Return the (X, Y) coordinate for the center point of the cell that contains the specified text.  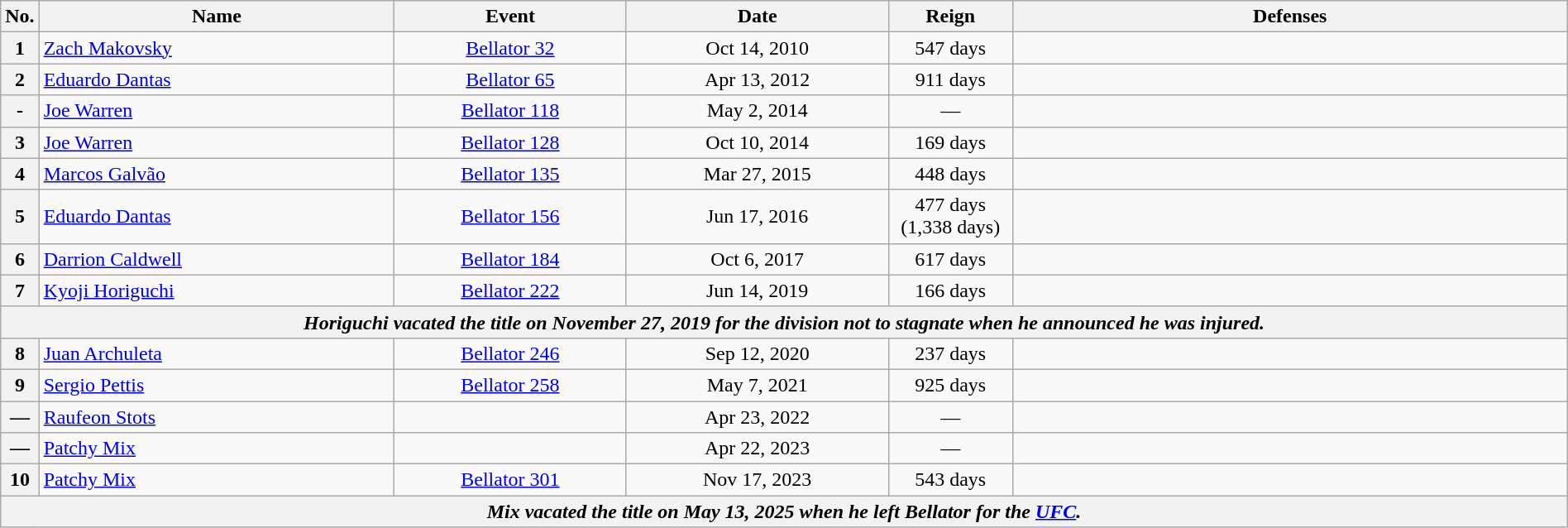
Defenses (1290, 17)
166 days (950, 290)
May 2, 2014 (758, 111)
Event (510, 17)
Date (758, 17)
No. (20, 17)
2 (20, 79)
7 (20, 290)
Mar 27, 2015 (758, 174)
Bellator 156 (510, 217)
Bellator 32 (510, 48)
Nov 17, 2023 (758, 480)
3 (20, 142)
Sep 12, 2020 (758, 353)
10 (20, 480)
Bellator 135 (510, 174)
4 (20, 174)
Kyoji Horiguchi (217, 290)
Bellator 65 (510, 79)
Bellator 222 (510, 290)
Oct 14, 2010 (758, 48)
1 (20, 48)
Bellator 246 (510, 353)
Reign (950, 17)
Oct 10, 2014 (758, 142)
Horiguchi vacated the title on November 27, 2019 for the division not to stagnate when he announced he was injured. (784, 322)
Bellator 301 (510, 480)
448 days (950, 174)
Juan Archuleta (217, 353)
617 days (950, 259)
5 (20, 217)
Marcos Galvão (217, 174)
925 days (950, 385)
8 (20, 353)
9 (20, 385)
Bellator 128 (510, 142)
Jun 17, 2016 (758, 217)
Apr 13, 2012 (758, 79)
Oct 6, 2017 (758, 259)
Sergio Pettis (217, 385)
Bellator 118 (510, 111)
Darrion Caldwell (217, 259)
169 days (950, 142)
477 days(1,338 days) (950, 217)
Bellator 184 (510, 259)
237 days (950, 353)
911 days (950, 79)
Apr 22, 2023 (758, 449)
Jun 14, 2019 (758, 290)
Bellator 258 (510, 385)
May 7, 2021 (758, 385)
Zach Makovsky (217, 48)
Raufeon Stots (217, 416)
- (20, 111)
Name (217, 17)
6 (20, 259)
547 days (950, 48)
Apr 23, 2022 (758, 416)
543 days (950, 480)
Mix vacated the title on May 13, 2025 when he left Bellator for the UFC. (784, 511)
